Output the (x, y) coordinate of the center of the cell containing the given text.  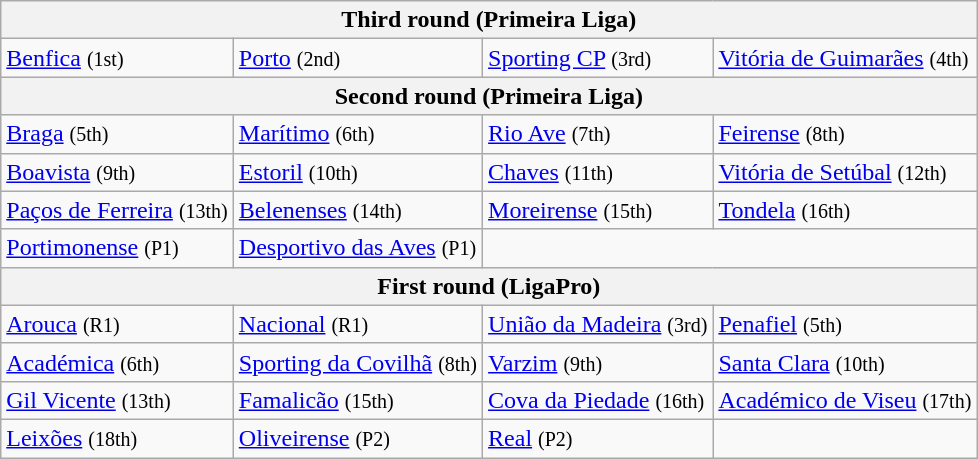
Vitória de Setúbal (12th) (845, 172)
Tondela (16th) (845, 210)
Oliveirense (P2) (358, 438)
Belenenses (14th) (358, 210)
Penafiel (5th) (845, 324)
Leixões (18th) (118, 438)
União da Madeira (3rd) (598, 324)
Real (P2) (598, 438)
Arouca (R1) (118, 324)
Marítimo (6th) (358, 134)
Vitória de Guimarães (4th) (845, 58)
Porto (2nd) (358, 58)
Third round (Primeira Liga) (489, 20)
Boavista (9th) (118, 172)
Gil Vicente (13th) (118, 400)
Sporting da Covilhã (8th) (358, 362)
Rio Ave (7th) (598, 134)
Desportivo das Aves (P1) (358, 248)
Paços de Ferreira (13th) (118, 210)
Feirense (8th) (845, 134)
Famalicão (15th) (358, 400)
Académica (6th) (118, 362)
Chaves (11th) (598, 172)
Braga (5th) (118, 134)
Nacional (R1) (358, 324)
First round (LigaPro) (489, 286)
Estoril (10th) (358, 172)
Académico de Viseu (17th) (845, 400)
Sporting CP (3rd) (598, 58)
Cova da Piedade (16th) (598, 400)
Santa Clara (10th) (845, 362)
Benfica (1st) (118, 58)
Varzim (9th) (598, 362)
Portimonense (P1) (118, 248)
Second round (Primeira Liga) (489, 96)
Moreirense (15th) (598, 210)
